Identify which cell holds the provided text, then report its (x, y) central coordinate. 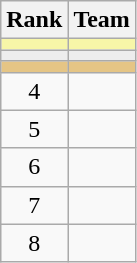
Team (102, 20)
4 (34, 91)
6 (34, 167)
5 (34, 129)
Rank (34, 20)
7 (34, 205)
8 (34, 243)
